Determine the [x, y] coordinate at the center of the cell enclosing the given text.  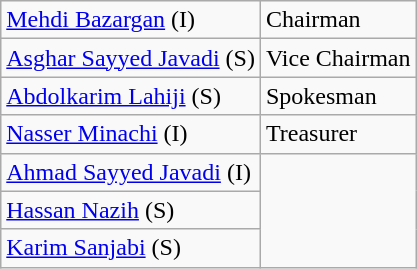
Vice Chairman [338, 58]
Hassan Nazih (S) [131, 210]
Asghar Sayyed Javadi (S) [131, 58]
Mehdi Bazargan (I) [131, 20]
Karim Sanjabi (S) [131, 248]
Abdolkarim Lahiji (S) [131, 96]
Chairman [338, 20]
Spokesman [338, 96]
Ahmad Sayyed Javadi (I) [131, 172]
Nasser Minachi (I) [131, 134]
Treasurer [338, 134]
